Output the [x, y] coordinate of the center of the cell containing the given text.  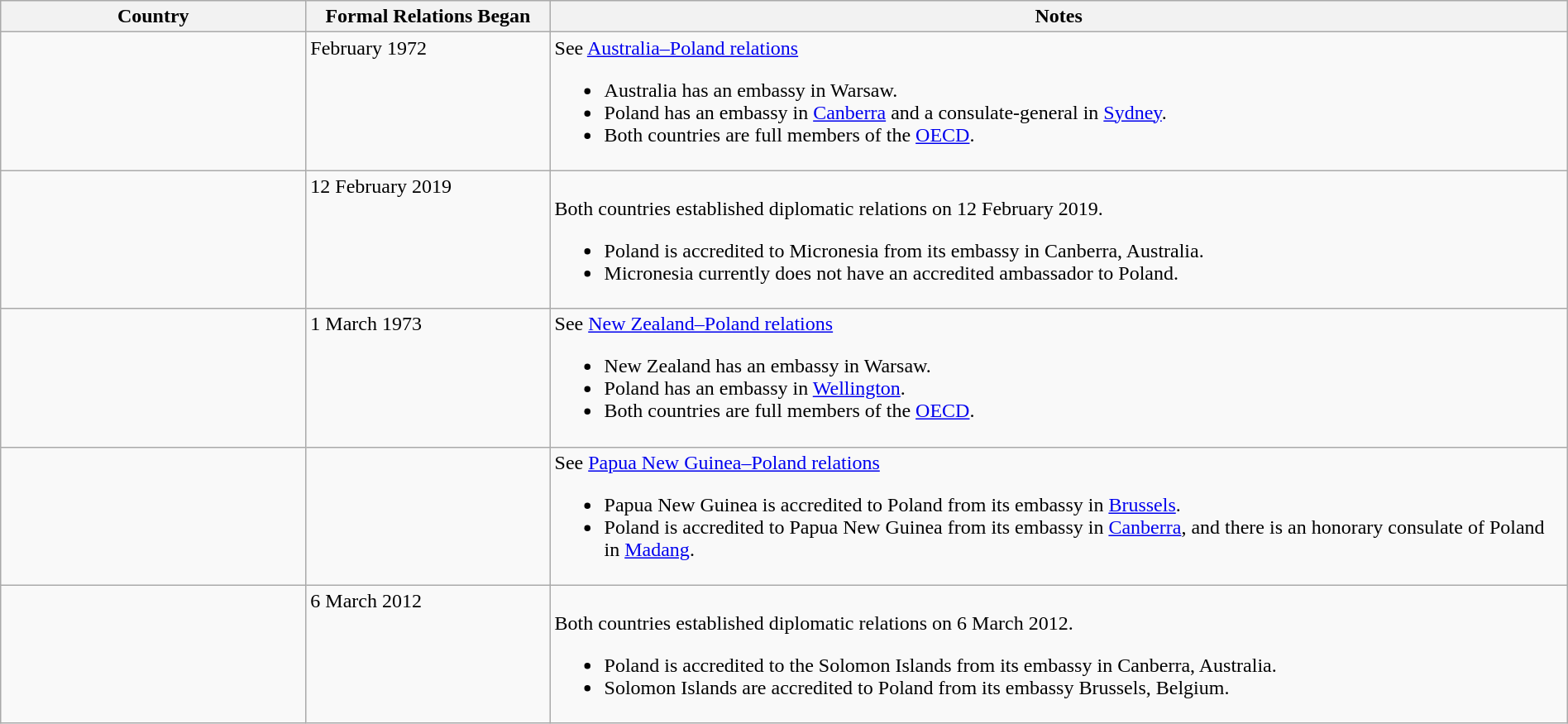
February 1972 [428, 101]
Notes [1059, 17]
See New Zealand–Poland relationsNew Zealand has an embassy in Warsaw.Poland has an embassy in Wellington.Both countries are full members of the OECD. [1059, 377]
12 February 2019 [428, 240]
Country [154, 17]
Formal Relations Began [428, 17]
6 March 2012 [428, 654]
1 March 1973 [428, 377]
